Scan for the cell matching the given text and deliver its [X, Y] coordinate at center. 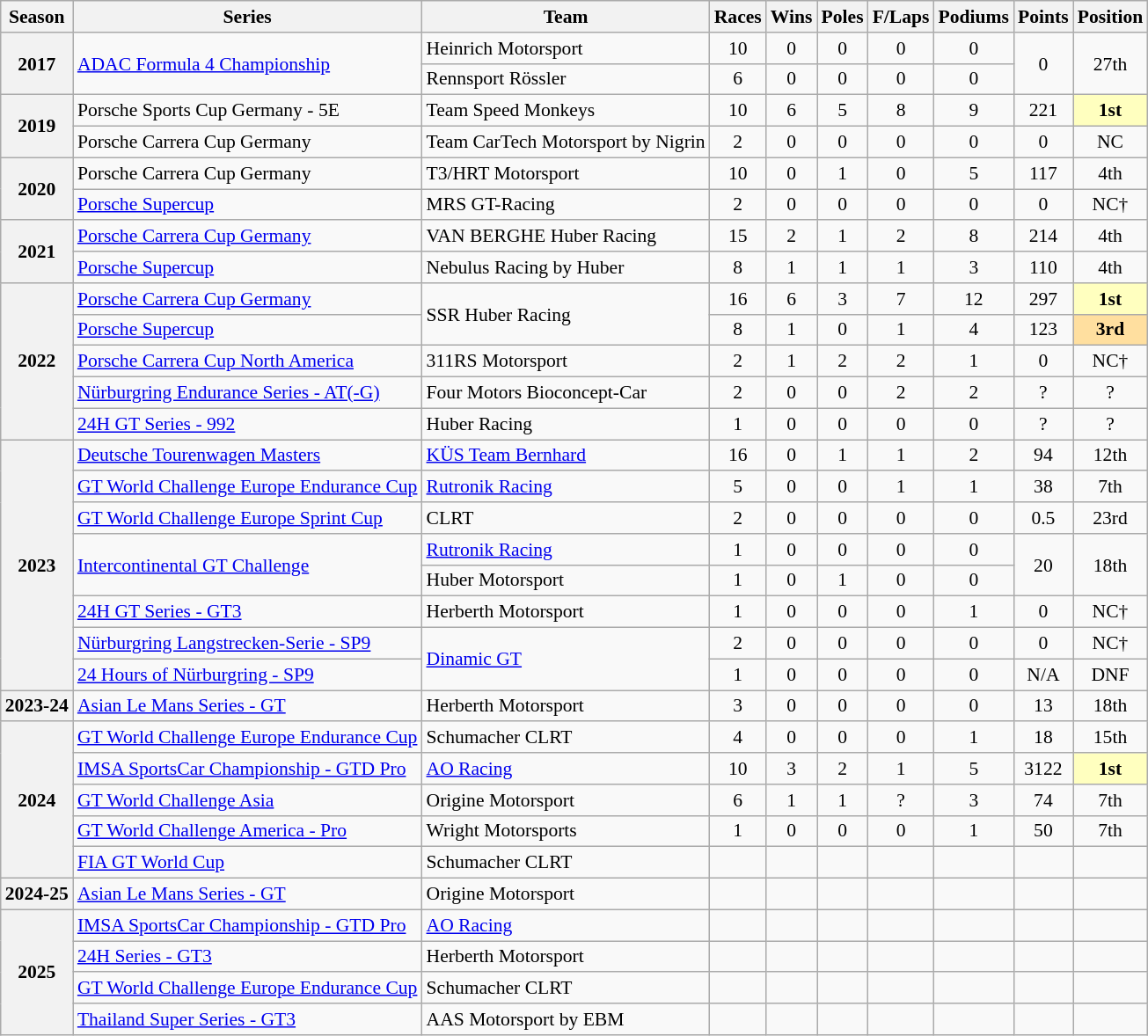
Porsche Carrera Cup North America [248, 361]
Team Speed Monkeys [565, 111]
Series [248, 17]
Podiums [975, 17]
9 [975, 111]
Deutsche Tourenwagen Masters [248, 456]
23rd [1110, 518]
Four Motors Bioconcept-Car [565, 393]
Wins [792, 17]
Team CarTech Motorsport by Nigrin [565, 142]
CLRT [565, 518]
SSR Huber Racing [565, 315]
GT World Challenge America - Pro [248, 831]
12 [975, 299]
2022 [37, 361]
2024-25 [37, 894]
50 [1043, 831]
Poles [843, 17]
Nürburgring Endurance Series - AT(-G) [248, 393]
24H GT Series - 992 [248, 424]
Dinamic GT [565, 660]
Rennsport Rössler [565, 79]
Porsche Sports Cup Germany - 5E [248, 111]
Position [1110, 17]
VAN BERGHE Huber Racing [565, 237]
24H Series - GT3 [248, 957]
74 [1043, 800]
Team [565, 17]
DNF [1110, 675]
Nürburgring Langstrecken-Serie - SP9 [248, 644]
3rd [1110, 330]
3122 [1043, 769]
123 [1043, 330]
2019 [37, 127]
110 [1043, 267]
117 [1043, 173]
2024 [37, 800]
0.5 [1043, 518]
20 [1043, 565]
ADAC Formula 4 Championship [248, 63]
13 [1043, 706]
24 Hours of Nürburgring - SP9 [248, 675]
214 [1043, 237]
2020 [37, 188]
Huber Racing [565, 424]
GT World Challenge Asia [248, 800]
Wright Motorsports [565, 831]
Huber Motorsport [565, 580]
Intercontinental GT Challenge [248, 565]
15 [738, 237]
38 [1043, 487]
7 [901, 299]
AAS Motorsport by EBM [565, 1019]
311RS Motorsport [565, 361]
2025 [37, 972]
KÜS Team Bernhard [565, 456]
2023 [37, 565]
12th [1110, 456]
15th [1110, 738]
27th [1110, 63]
FIA GT World Cup [248, 863]
18 [1043, 738]
94 [1043, 456]
Points [1043, 17]
2023-24 [37, 706]
NC [1110, 142]
221 [1043, 111]
2021 [37, 252]
Thailand Super Series - GT3 [248, 1019]
24H GT Series - GT3 [248, 612]
Season [37, 17]
MRS GT-Racing [565, 205]
T3/HRT Motorsport [565, 173]
GT World Challenge Europe Sprint Cup [248, 518]
297 [1043, 299]
Heinrich Motorsport [565, 48]
2017 [37, 63]
F/Laps [901, 17]
Nebulus Racing by Huber [565, 267]
Races [738, 17]
N/A [1043, 675]
